Output the [x, y] coordinate of the center of the cell containing the given text.  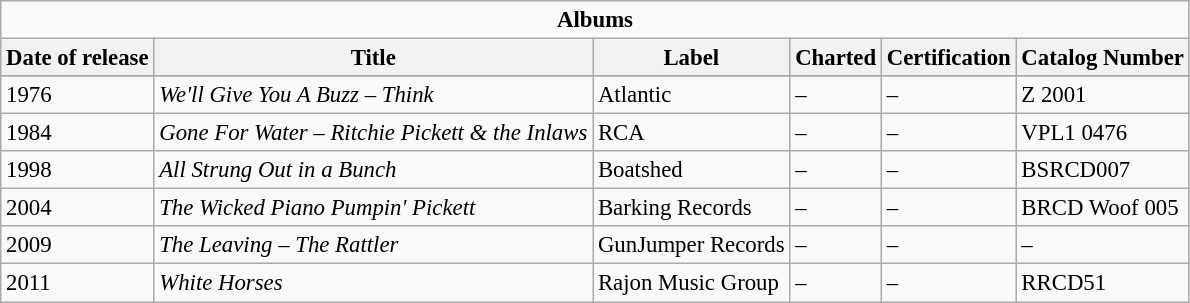
Certification [948, 58]
Rajon Music Group [692, 283]
All Strung Out in a Bunch [374, 170]
2009 [78, 245]
Gone For Water – Ritchie Pickett & the Inlaws [374, 133]
1984 [78, 133]
White Horses [374, 283]
RCA [692, 133]
BSRCD007 [1102, 170]
VPL1 0476 [1102, 133]
GunJumper Records [692, 245]
Catalog Number [1102, 58]
We'll Give You A Buzz – Think [374, 95]
BRCD Woof 005 [1102, 208]
Label [692, 58]
Date of release [78, 58]
Atlantic [692, 95]
Barking Records [692, 208]
The Wicked Piano Pumpin' Pickett [374, 208]
1998 [78, 170]
Albums [596, 20]
RRCD51 [1102, 283]
Title [374, 58]
2011 [78, 283]
Charted [836, 58]
1976 [78, 95]
2004 [78, 208]
Boatshed [692, 170]
Z 2001 [1102, 95]
The Leaving – The Rattler [374, 245]
